Search for the cell housing the specified text and yield its (X, Y) center coordinate. 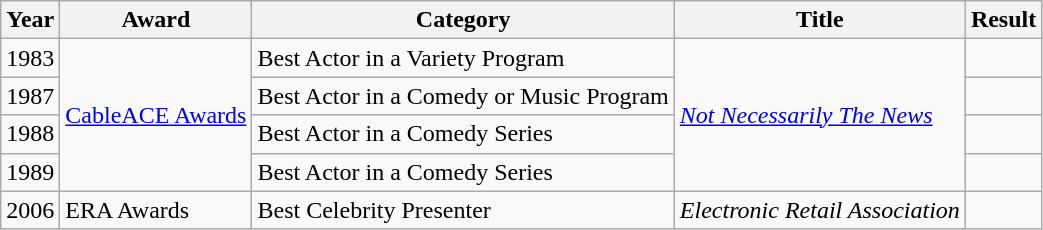
CableACE Awards (156, 115)
2006 (30, 210)
Best Actor in a Variety Program (463, 58)
1989 (30, 172)
1983 (30, 58)
Electronic Retail Association (820, 210)
Result (1003, 20)
Best Celebrity Presenter (463, 210)
1988 (30, 134)
Best Actor in a Comedy or Music Program (463, 96)
Year (30, 20)
Title (820, 20)
Not Necessarily The News (820, 115)
Category (463, 20)
ERA Awards (156, 210)
1987 (30, 96)
Award (156, 20)
